Find where the given text appears and provide that cell's center as (X, Y) coordinate. 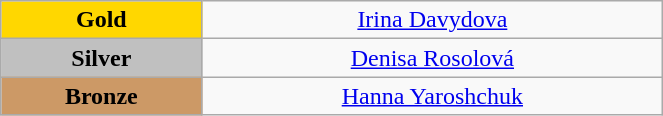
Bronze (102, 96)
Irina Davydova (432, 20)
Denisa Rosolová (432, 58)
Hanna Yaroshchuk (432, 96)
Silver (102, 58)
Gold (102, 20)
